Return the [x, y] coordinate for the center point of the cell that contains the specified text.  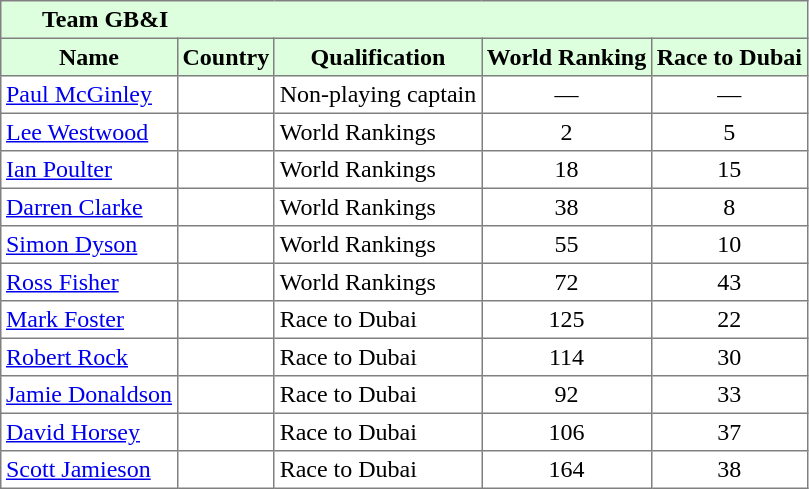
22 [729, 320]
72 [567, 282]
37 [729, 432]
114 [567, 357]
Simon Dyson [89, 245]
Name [89, 57]
125 [567, 320]
43 [729, 282]
Non-playing captain [378, 95]
106 [567, 432]
Team GB&I [404, 20]
Lee Westwood [89, 132]
Darren Clarke [89, 207]
55 [567, 245]
164 [567, 470]
Scott Jamieson [89, 470]
92 [567, 395]
Mark Foster [89, 320]
David Horsey [89, 432]
2 [567, 132]
8 [729, 207]
33 [729, 395]
Ross Fisher [89, 282]
World Ranking [567, 57]
5 [729, 132]
Robert Rock [89, 357]
Qualification [378, 57]
30 [729, 357]
Country [226, 57]
10 [729, 245]
18 [567, 170]
Paul McGinley [89, 95]
Ian Poulter [89, 170]
15 [729, 170]
Jamie Donaldson [89, 395]
